Return [x, y] of the center of cell containing provided text 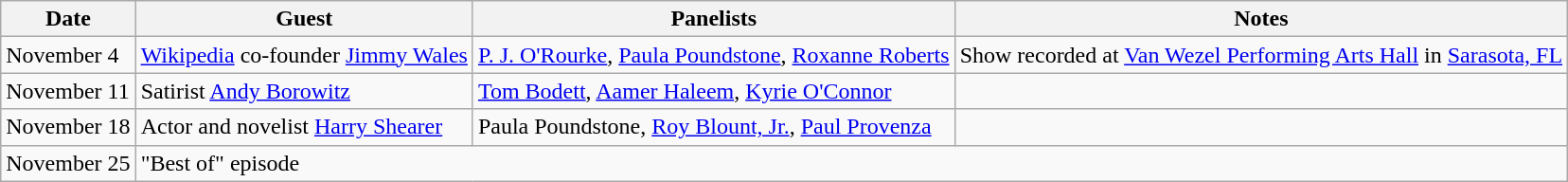
Date [68, 19]
Panelists [714, 19]
Notes [1261, 19]
Show recorded at Van Wezel Performing Arts Hall in Sarasota, FL [1261, 55]
November 4 [68, 55]
"Best of" episode [851, 163]
November 18 [68, 127]
Tom Bodett, Aamer Haleem, Kyrie O'Connor [714, 91]
P. J. O'Rourke, Paula Poundstone, Roxanne Roberts [714, 55]
Guest [304, 19]
Actor and novelist Harry Shearer [304, 127]
Wikipedia co-founder Jimmy Wales [304, 55]
Paula Poundstone, Roy Blount, Jr., Paul Provenza [714, 127]
Satirist Andy Borowitz [304, 91]
November 11 [68, 91]
November 25 [68, 163]
